Provide the (X, Y) coordinate of the cell's center where the given text is located.  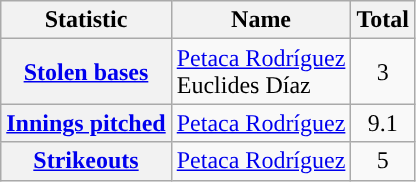
Stolen bases (86, 72)
Innings pitched (86, 123)
9.1 (383, 123)
Strikeouts (86, 161)
5 (383, 161)
Total (383, 20)
Name (261, 20)
Petaca Rodríguez Euclides Díaz (261, 72)
Statistic (86, 20)
3 (383, 72)
